Pinpoint the cell where the given text exists, returning its (X, Y) midpoint coordinate. 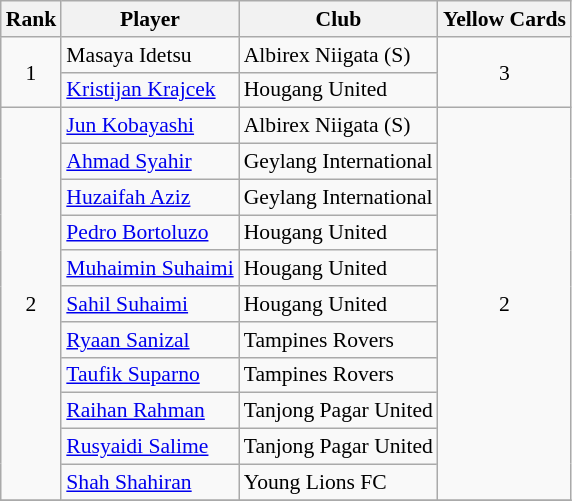
Player (150, 19)
Pedro Bortoluzo (150, 233)
Ryaan Sanizal (150, 340)
Young Lions FC (338, 482)
Raihan Rahman (150, 411)
Taufik Suparno (150, 375)
Shah Shahiran (150, 482)
1 (32, 72)
Yellow Cards (504, 19)
Club (338, 19)
3 (504, 72)
Rusyaidi Salime (150, 447)
Kristijan Krajcek (150, 90)
Masaya Idetsu (150, 55)
Rank (32, 19)
Sahil Suhaimi (150, 304)
Ahmad Syahir (150, 162)
Huzaifah Aziz (150, 197)
Muhaimin Suhaimi (150, 269)
Jun Kobayashi (150, 126)
